Determine the (X, Y) coordinate at the center of the cell enclosing the given text.  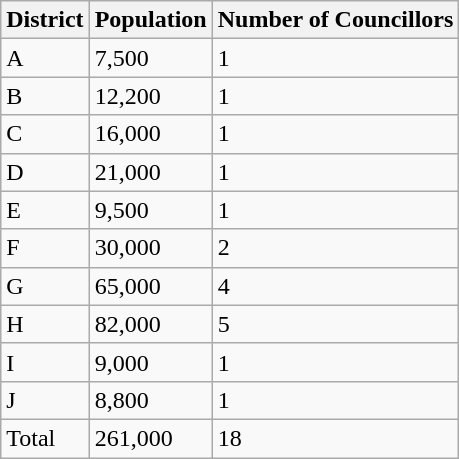
2 (336, 248)
18 (336, 438)
I (45, 362)
Total (45, 438)
7,500 (150, 58)
65,000 (150, 286)
G (45, 286)
E (45, 210)
82,000 (150, 324)
A (45, 58)
Number of Councillors (336, 20)
D (45, 172)
5 (336, 324)
B (45, 96)
F (45, 248)
21,000 (150, 172)
12,200 (150, 96)
District (45, 20)
16,000 (150, 134)
H (45, 324)
9,500 (150, 210)
Population (150, 20)
J (45, 400)
30,000 (150, 248)
C (45, 134)
9,000 (150, 362)
261,000 (150, 438)
8,800 (150, 400)
4 (336, 286)
